Find where the given text appears and provide that cell's center as (X, Y) coordinate. 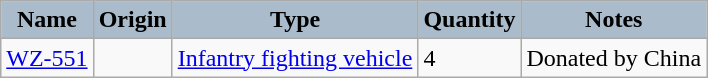
Origin (132, 20)
Donated by China (614, 58)
Name (47, 20)
Type (295, 20)
Infantry fighting vehicle (295, 58)
Quantity (470, 20)
4 (470, 58)
Notes (614, 20)
WZ-551 (47, 58)
